Detect which cell encompasses the target text, then output its [X, Y] center coordinate. 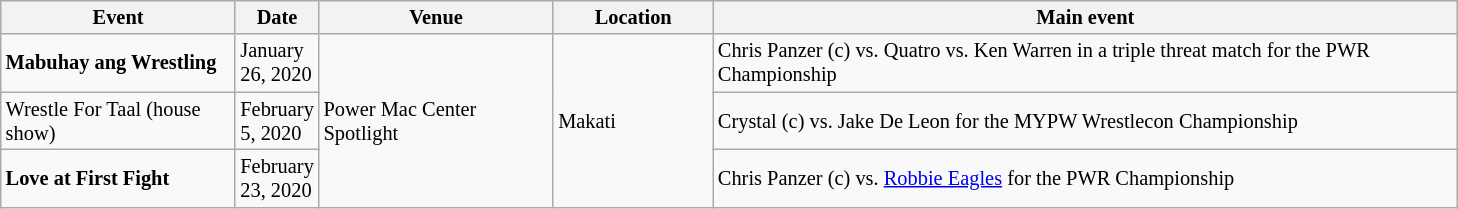
February 23, 2020 [276, 178]
Power Mac Center Spotlight [436, 120]
Mabuhay ang Wrestling [118, 63]
Location [633, 17]
Wrestle For Taal (house show) [118, 121]
January 26, 2020 [276, 63]
Love at First Fight [118, 178]
Makati [633, 120]
February 5, 2020 [276, 121]
Chris Panzer (c) vs. Robbie Eagles for the PWR Championship [1086, 178]
Main event [1086, 17]
Venue [436, 17]
Crystal (c) vs. Jake De Leon for the MYPW Wrestlecon Championship [1086, 121]
Event [118, 17]
Chris Panzer (c) vs. Quatro vs. Ken Warren in a triple threat match for the PWR Championship [1086, 63]
Date [276, 17]
